Return [x, y] of the center of cell containing provided text 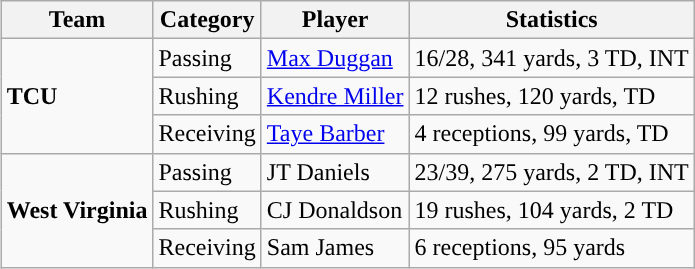
JT Daniels [335, 172]
12 rushes, 120 yards, TD [552, 96]
Taye Barber [335, 134]
CJ Donaldson [335, 210]
19 rushes, 104 yards, 2 TD [552, 210]
4 receptions, 99 yards, TD [552, 134]
TCU [77, 96]
6 receptions, 95 yards [552, 248]
Player [335, 20]
Kendre Miller [335, 96]
Team [77, 20]
Category [207, 20]
Max Duggan [335, 58]
West Virginia [77, 210]
Sam James [335, 248]
23/39, 275 yards, 2 TD, INT [552, 172]
16/28, 341 yards, 3 TD, INT [552, 58]
Statistics [552, 20]
